Detect which cell encompasses the target text, then output its (x, y) center coordinate. 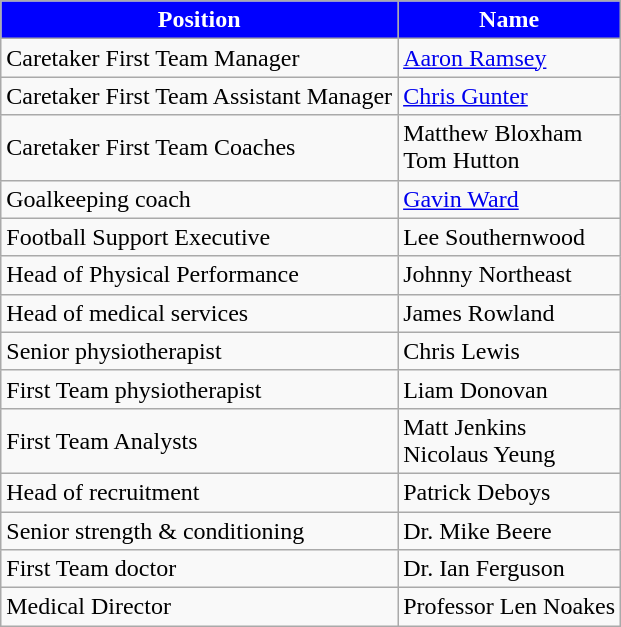
Medical Director (200, 607)
Caretaker First Team Manager (200, 58)
Lee Southernwood (510, 237)
Name (510, 20)
Patrick Deboys (510, 492)
James Rowland (510, 313)
Johnny Northeast (510, 275)
Chris Lewis (510, 351)
First Team doctor (200, 569)
Caretaker First Team Assistant Manager (200, 96)
Senior physiotherapist (200, 351)
Senior strength & conditioning (200, 531)
First Team Analysts (200, 440)
Head of medical services (200, 313)
Position (200, 20)
Matt Jenkins Nicolaus Yeung (510, 440)
Dr. Mike Beere (510, 531)
Football Support Executive (200, 237)
Matthew Bloxham Tom Hutton (510, 148)
Liam Donovan (510, 389)
Goalkeeping coach (200, 199)
Chris Gunter (510, 96)
Professor Len Noakes (510, 607)
First Team physiotherapist (200, 389)
Gavin Ward (510, 199)
Head of recruitment (200, 492)
Dr. Ian Ferguson (510, 569)
Head of Physical Performance (200, 275)
Aaron Ramsey (510, 58)
Caretaker First Team Coaches (200, 148)
